Scan for the cell matching the given text and deliver its [X, Y] coordinate at center. 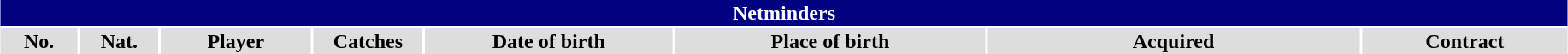
Acquired [1173, 41]
No. [39, 41]
Catches [368, 41]
Netminders [783, 13]
Player [236, 41]
Date of birth [549, 41]
Nat. [120, 41]
Place of birth [830, 41]
Contract [1465, 41]
